Extract the (x, y) coordinate from the center of the cell holding the provided text.  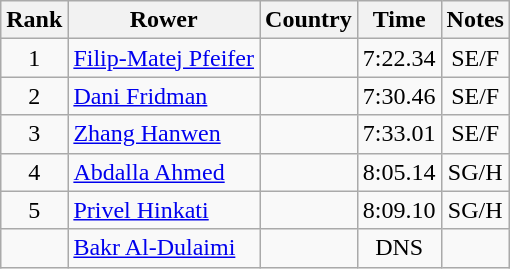
7:30.46 (399, 96)
Zhang Hanwen (164, 134)
Country (309, 20)
8:09.10 (399, 210)
DNS (399, 248)
Abdalla Ahmed (164, 172)
Rank (34, 20)
Dani Fridman (164, 96)
Filip-Matej Pfeifer (164, 58)
7:22.34 (399, 58)
Bakr Al-Dulaimi (164, 248)
4 (34, 172)
Notes (475, 20)
2 (34, 96)
Time (399, 20)
1 (34, 58)
8:05.14 (399, 172)
Privel Hinkati (164, 210)
7:33.01 (399, 134)
3 (34, 134)
Rower (164, 20)
5 (34, 210)
